Output the [X, Y] coordinate of the center of the cell containing the given text.  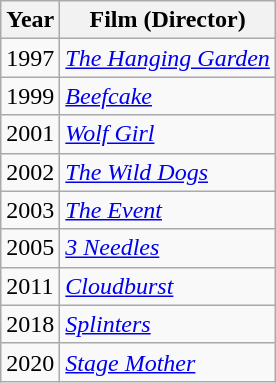
1997 [30, 58]
3 Needles [168, 248]
2011 [30, 286]
Year [30, 20]
2005 [30, 248]
The Event [168, 210]
Splinters [168, 324]
Cloudburst [168, 286]
The Hanging Garden [168, 58]
The Wild Dogs [168, 172]
1999 [30, 96]
2003 [30, 210]
Film (Director) [168, 20]
Stage Mother [168, 362]
2001 [30, 134]
2018 [30, 324]
2002 [30, 172]
Beefcake [168, 96]
Wolf Girl [168, 134]
2020 [30, 362]
